Determine the [x, y] coordinate at the center of the cell enclosing the given text.  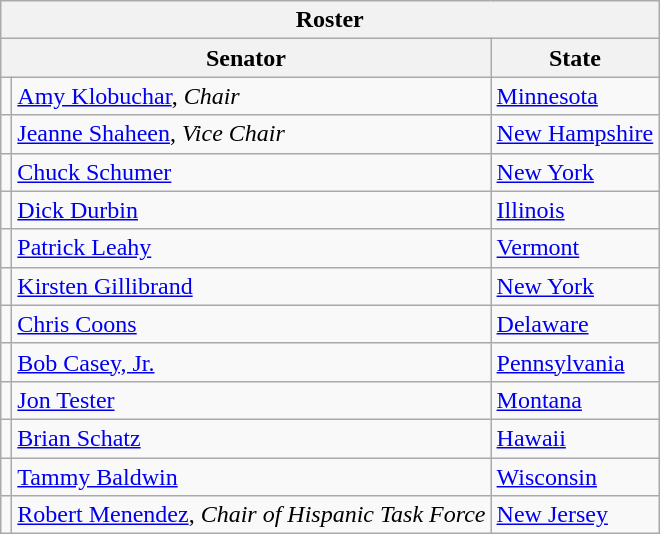
Roster [330, 20]
Senator [246, 58]
New Jersey [575, 515]
New Hampshire [575, 134]
Jeanne Shaheen, Vice Chair [252, 134]
Kirsten Gillibrand [252, 286]
Wisconsin [575, 477]
Delaware [575, 324]
Minnesota [575, 96]
Tammy Baldwin [252, 477]
Jon Tester [252, 400]
Amy Klobuchar, Chair [252, 96]
State [575, 58]
Hawaii [575, 438]
Bob Casey, Jr. [252, 362]
Chuck Schumer [252, 172]
Montana [575, 400]
Dick Durbin [252, 210]
Robert Menendez, Chair of Hispanic Task Force [252, 515]
Illinois [575, 210]
Chris Coons [252, 324]
Brian Schatz [252, 438]
Patrick Leahy [252, 248]
Pennsylvania [575, 362]
Vermont [575, 248]
